Provide the (X, Y) coordinate of the cell's center where the given text is located.  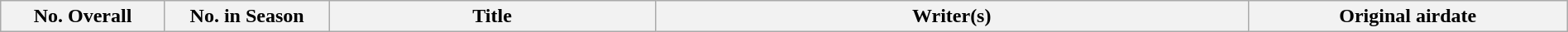
No. in Season (246, 16)
Original airdate (1408, 16)
Title (492, 16)
Writer(s) (951, 16)
No. Overall (83, 16)
